Identify which cell holds the provided text, then report its [X, Y] central coordinate. 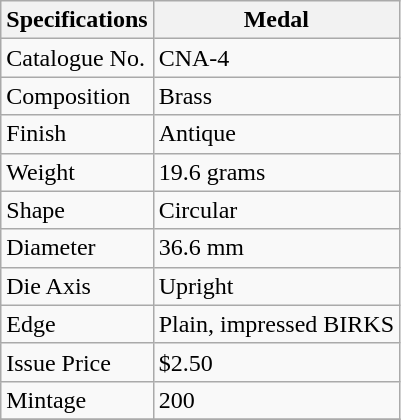
Composition [77, 96]
Antique [276, 134]
Finish [77, 134]
Catalogue No. [77, 58]
Diameter [77, 248]
Plain, impressed BIRKS [276, 324]
200 [276, 400]
Mintage [77, 400]
36.6 mm [276, 248]
Medal [276, 20]
Specifications [77, 20]
Issue Price [77, 362]
Brass [276, 96]
CNA-4 [276, 58]
Edge [77, 324]
19.6 grams [276, 172]
Circular [276, 210]
Shape [77, 210]
Upright [276, 286]
Die Axis [77, 286]
$2.50 [276, 362]
Weight [77, 172]
